Output the (x, y) coordinate of the center of the cell containing the given text.  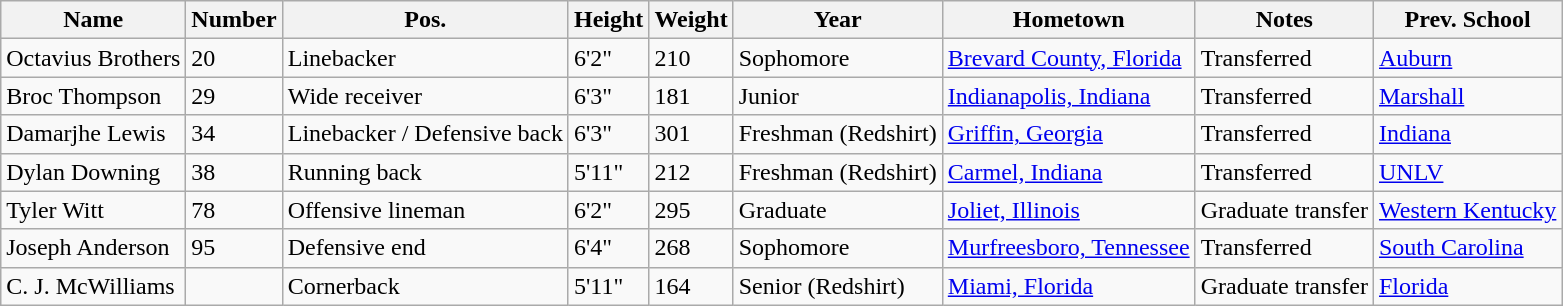
South Carolina (1467, 248)
Brevard County, Florida (1068, 58)
Tyler Witt (94, 210)
Pos. (425, 20)
210 (691, 58)
Junior (838, 96)
Notes (1284, 20)
Defensive end (425, 248)
212 (691, 172)
268 (691, 248)
301 (691, 134)
C. J. McWilliams (94, 286)
6'4" (608, 248)
38 (234, 172)
Joseph Anderson (94, 248)
Year (838, 20)
Damarjhe Lewis (94, 134)
164 (691, 286)
Linebacker (425, 58)
Name (94, 20)
Carmel, Indiana (1068, 172)
20 (234, 58)
295 (691, 210)
Auburn (1467, 58)
Offensive lineman (425, 210)
Wide receiver (425, 96)
181 (691, 96)
78 (234, 210)
Number (234, 20)
Marshall (1467, 96)
Prev. School (1467, 20)
UNLV (1467, 172)
Cornerback (425, 286)
Height (608, 20)
34 (234, 134)
Indianapolis, Indiana (1068, 96)
Joliet, Illinois (1068, 210)
Florida (1467, 286)
Western Kentucky (1467, 210)
Murfreesboro, Tennessee (1068, 248)
Octavius Brothers (94, 58)
29 (234, 96)
Griffin, Georgia (1068, 134)
Senior (Redshirt) (838, 286)
Hometown (1068, 20)
Indiana (1467, 134)
95 (234, 248)
Miami, Florida (1068, 286)
Weight (691, 20)
Linebacker / Defensive back (425, 134)
Graduate (838, 210)
Running back (425, 172)
Broc Thompson (94, 96)
Dylan Downing (94, 172)
